Pinpoint the cell where the given text exists, returning its (X, Y) midpoint coordinate. 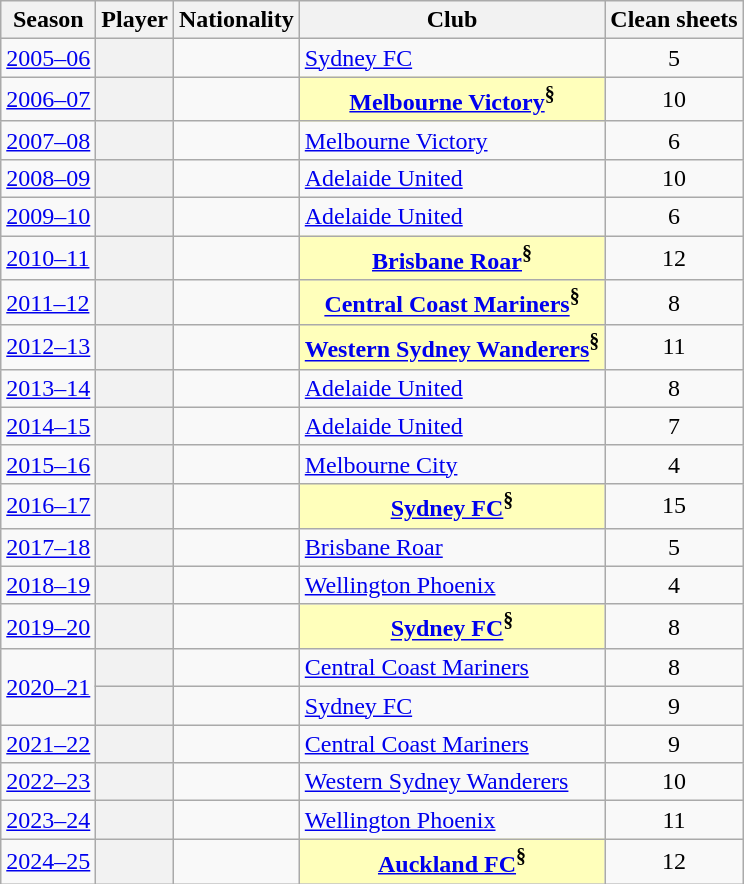
2021–22 (48, 744)
2020–21 (48, 687)
Player (135, 20)
Western Sydney Wanderers§ (452, 348)
Melbourne City (452, 464)
2013–14 (48, 388)
2010–11 (48, 258)
Brisbane Roar§ (452, 258)
2011–12 (48, 302)
Melbourne Victory§ (452, 100)
2005–06 (48, 58)
Brisbane Roar (452, 547)
2006–07 (48, 100)
2014–15 (48, 426)
Clean sheets (674, 20)
Melbourne Victory (452, 140)
2017–18 (48, 547)
2016–17 (48, 506)
Season (48, 20)
7 (674, 426)
2012–13 (48, 348)
2015–16 (48, 464)
2024–25 (48, 862)
15 (674, 506)
Nationality (237, 20)
2022–23 (48, 782)
2023–24 (48, 820)
Auckland FC§ (452, 862)
Club (452, 20)
Central Coast Mariners§ (452, 302)
Western Sydney Wanderers (452, 782)
2018–19 (48, 585)
2009–10 (48, 217)
2019–20 (48, 626)
2008–09 (48, 178)
2007–08 (48, 140)
